Search for the cell housing the specified text and yield its (X, Y) center coordinate. 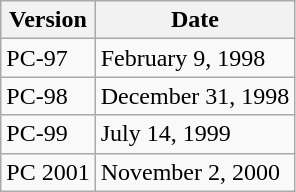
November 2, 2000 (195, 172)
February 9, 1998 (195, 58)
July 14, 1999 (195, 134)
December 31, 1998 (195, 96)
PC-97 (48, 58)
Version (48, 20)
PC-98 (48, 96)
Date (195, 20)
PC-99 (48, 134)
PC 2001 (48, 172)
